Locate the cell with the specified text and output its [x, y] center coordinate. 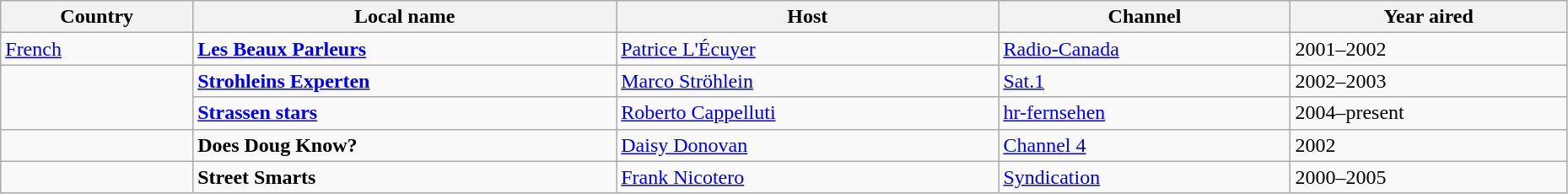
2004–present [1429, 113]
Street Smarts [405, 177]
Patrice L'Écuyer [808, 49]
French [97, 49]
2000–2005 [1429, 177]
2002–2003 [1429, 81]
2002 [1429, 145]
Channel [1145, 17]
Channel 4 [1145, 145]
Country [97, 17]
Roberto Cappelluti [808, 113]
hr-fernsehen [1145, 113]
Daisy Donovan [808, 145]
Radio-Canada [1145, 49]
Sat.1 [1145, 81]
Strohleins Experten [405, 81]
Local name [405, 17]
Host [808, 17]
Year aired [1429, 17]
Syndication [1145, 177]
Does Doug Know? [405, 145]
Strassen stars [405, 113]
2001–2002 [1429, 49]
Marco Ströhlein [808, 81]
Les Beaux Parleurs [405, 49]
Frank Nicotero [808, 177]
